Provide the (X, Y) coordinate of the cell's center where the given text is located.  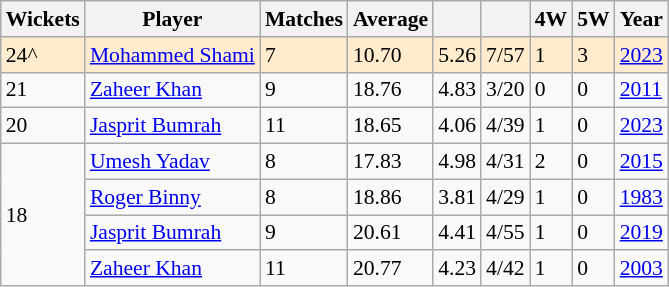
2011 (642, 90)
4.06 (457, 126)
2 (552, 162)
4.41 (457, 233)
18.65 (390, 126)
7 (304, 55)
4/55 (506, 233)
Mohammed Shami (172, 55)
4.98 (457, 162)
18 (43, 215)
Matches (304, 19)
17.83 (390, 162)
4/39 (506, 126)
4/29 (506, 197)
24^ (43, 55)
3 (594, 55)
2003 (642, 269)
7/57 (506, 55)
10.70 (390, 55)
4/42 (506, 269)
5W (594, 19)
2019 (642, 233)
3.81 (457, 197)
3/20 (506, 90)
Wickets (43, 19)
20 (43, 126)
4/31 (506, 162)
Player (172, 19)
2015 (642, 162)
20.61 (390, 233)
4W (552, 19)
Umesh Yadav (172, 162)
18.86 (390, 197)
21 (43, 90)
4.83 (457, 90)
20.77 (390, 269)
4.23 (457, 269)
1983 (642, 197)
Year (642, 19)
Roger Binny (172, 197)
18.76 (390, 90)
5.26 (457, 55)
Average (390, 19)
